Scan for the cell matching the given text and deliver its [x, y] coordinate at center. 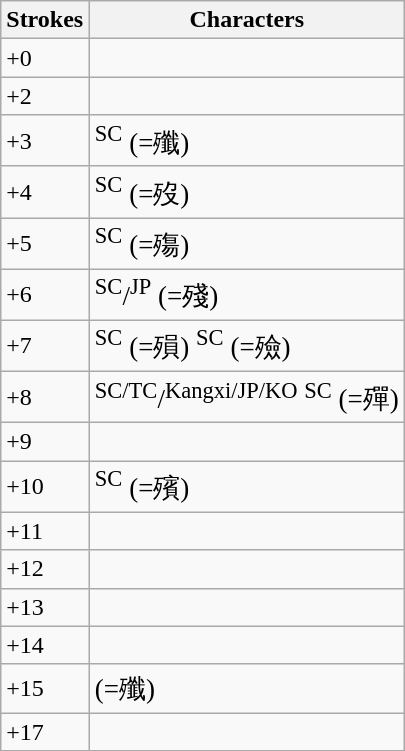
+11 [45, 531]
SC (=殲) [247, 140]
+3 [45, 140]
+10 [45, 486]
+5 [45, 244]
+9 [45, 442]
+2 [45, 96]
SC (=殞) SC (=殮) [247, 346]
+6 [45, 294]
+17 [45, 731]
SC (=殤) [247, 244]
Characters [247, 20]
+13 [45, 607]
SC (=殯) [247, 486]
+14 [45, 645]
SC/JP (=殘) [247, 294]
SC/TC/Kangxi/JP/KO SC (=殫) [247, 396]
Strokes [45, 20]
SC (=歿) [247, 192]
+7 [45, 346]
+12 [45, 569]
+8 [45, 396]
+0 [45, 58]
+15 [45, 688]
+4 [45, 192]
(=殲) [247, 688]
